For the text-containing cell, return its midpoint in (X, Y) coordinate format. 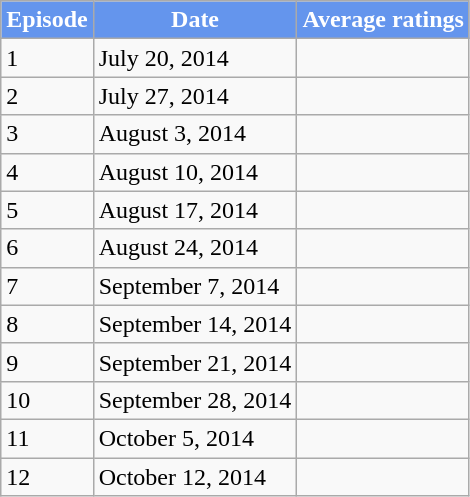
August 24, 2014 (195, 248)
7 (47, 286)
8 (47, 324)
12 (47, 477)
1 (47, 58)
11 (47, 438)
October 5, 2014 (195, 438)
5 (47, 210)
September 14, 2014 (195, 324)
September 21, 2014 (195, 362)
Average ratings (384, 20)
10 (47, 400)
Date (195, 20)
9 (47, 362)
6 (47, 248)
August 10, 2014 (195, 172)
October 12, 2014 (195, 477)
September 7, 2014 (195, 286)
2 (47, 96)
September 28, 2014 (195, 400)
July 27, 2014 (195, 96)
August 17, 2014 (195, 210)
Episode (47, 20)
July 20, 2014 (195, 58)
4 (47, 172)
3 (47, 134)
August 3, 2014 (195, 134)
